Return (X, Y) of the center of cell containing provided text 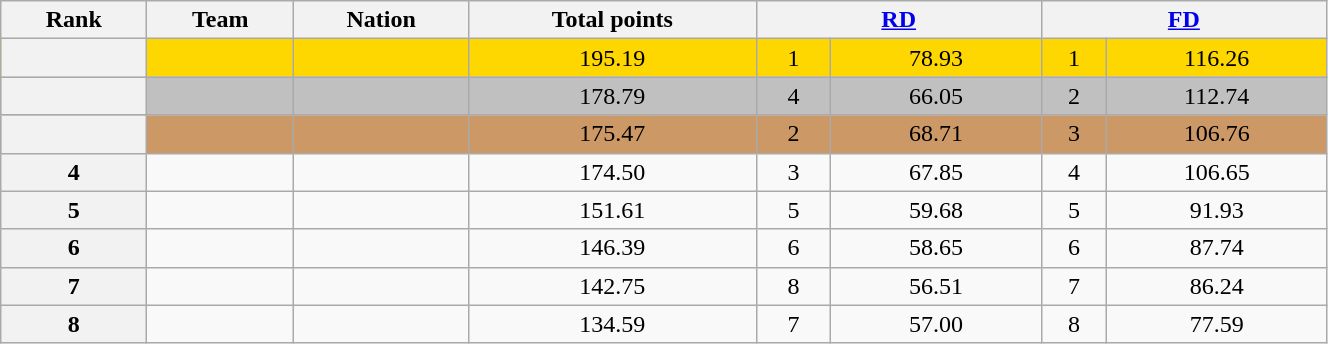
174.50 (613, 172)
68.71 (936, 134)
Nation (382, 20)
59.68 (936, 210)
78.93 (936, 58)
178.79 (613, 96)
134.59 (613, 324)
106.76 (1217, 134)
56.51 (936, 286)
67.85 (936, 172)
Total points (613, 20)
91.93 (1217, 210)
FD (1184, 20)
66.05 (936, 96)
77.59 (1217, 324)
195.19 (613, 58)
146.39 (613, 248)
87.74 (1217, 248)
58.65 (936, 248)
Rank (74, 20)
RD (898, 20)
106.65 (1217, 172)
112.74 (1217, 96)
151.61 (613, 210)
86.24 (1217, 286)
57.00 (936, 324)
116.26 (1217, 58)
Team (220, 20)
175.47 (613, 134)
142.75 (613, 286)
